Provide the (X, Y) coordinate of the cell's center where the given text is located.  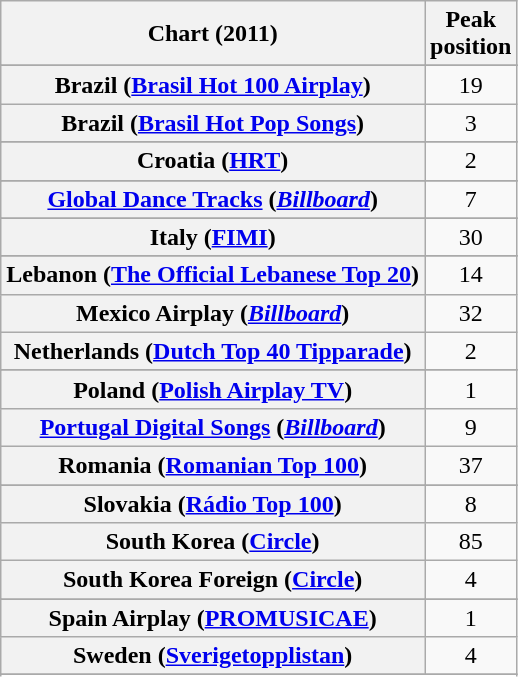
Netherlands (Dutch Top 40 Tipparade) (213, 351)
South Korea (Circle) (213, 542)
Brazil (Brasil Hot Pop Songs) (213, 123)
3 (471, 123)
14 (471, 275)
Italy (FIMI) (213, 237)
Mexico Airplay (Billboard) (213, 313)
Peakposition (471, 34)
Lebanon (The Official Lebanese Top 20) (213, 275)
8 (471, 503)
Romania (Romanian Top 100) (213, 465)
Croatia (HRT) (213, 161)
Global Dance Tracks (Billboard) (213, 199)
Brazil (Brasil Hot 100 Airplay) (213, 85)
Chart (2011) (213, 34)
Spain Airplay (PROMUSICAE) (213, 618)
37 (471, 465)
19 (471, 85)
85 (471, 542)
32 (471, 313)
South Korea Foreign (Circle) (213, 580)
Portugal Digital Songs (Billboard) (213, 427)
9 (471, 427)
30 (471, 237)
Slovakia (Rádio Top 100) (213, 503)
Sweden (Sverigetopplistan) (213, 656)
Poland (Polish Airplay TV) (213, 389)
7 (471, 199)
